Search for the cell housing the specified text and yield its (X, Y) center coordinate. 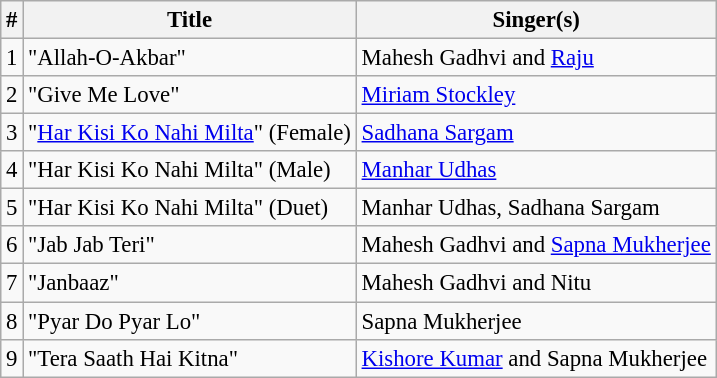
"Janbaaz" (190, 283)
9 (12, 358)
"Har Kisi Ko Nahi Milta" (Male) (190, 170)
Mahesh Gadhvi and Nitu (536, 283)
"Har Kisi Ko Nahi Milta" (Duet) (190, 208)
5 (12, 208)
# (12, 20)
"Jab Jab Teri" (190, 245)
3 (12, 133)
Kishore Kumar and Sapna Mukherjee (536, 358)
6 (12, 245)
4 (12, 170)
"Give Me Love" (190, 95)
"Pyar Do Pyar Lo" (190, 321)
"Allah-O-Akbar" (190, 58)
1 (12, 58)
"Har Kisi Ko Nahi Milta" (Female) (190, 133)
"Tera Saath Hai Kitna" (190, 358)
Singer(s) (536, 20)
Mahesh Gadhvi and Raju (536, 58)
Title (190, 20)
Sapna Mukherjee (536, 321)
Miriam Stockley (536, 95)
Manhar Udhas, Sadhana Sargam (536, 208)
Sadhana Sargam (536, 133)
8 (12, 321)
2 (12, 95)
7 (12, 283)
Mahesh Gadhvi and Sapna Mukherjee (536, 245)
Manhar Udhas (536, 170)
